From the cell containing the given text, extract its center point as [X, Y] coordinate. 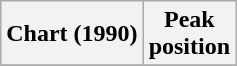
Chart (1990) [72, 34]
Peakposition [189, 34]
